Provide the (X, Y) coordinate of the cell's center where the given text is located.  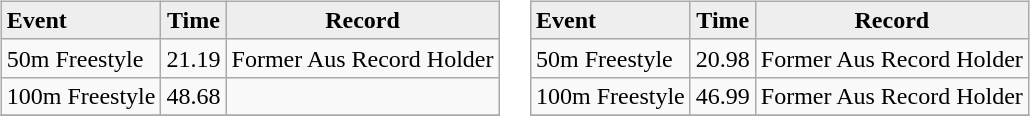
21.19 (194, 58)
20.98 (722, 58)
46.99 (722, 96)
48.68 (194, 96)
